From the cell containing the given text, extract its center point as [X, Y] coordinate. 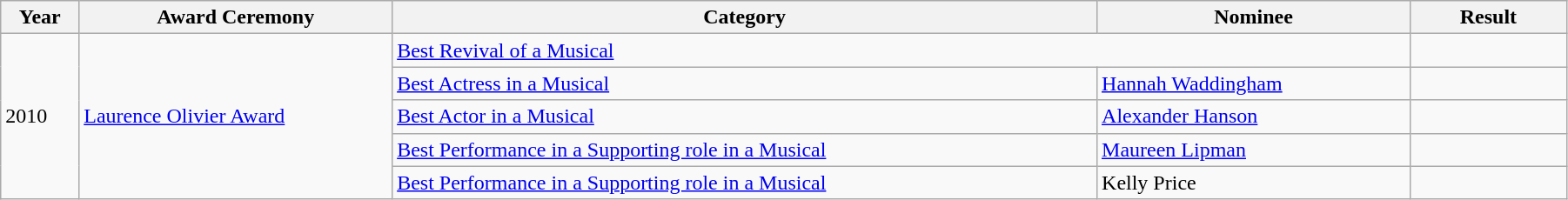
Laurence Olivier Award [236, 117]
Category [745, 17]
Alexander Hanson [1254, 117]
Kelly Price [1254, 183]
Maureen Lipman [1254, 150]
Best Actress in a Musical [745, 83]
Hannah Waddingham [1254, 83]
2010 [40, 117]
Year [40, 17]
Result [1488, 17]
Nominee [1254, 17]
Award Ceremony [236, 17]
Best Actor in a Musical [745, 117]
Best Revival of a Musical [901, 50]
